For the text-containing cell, return its midpoint in (x, y) coordinate format. 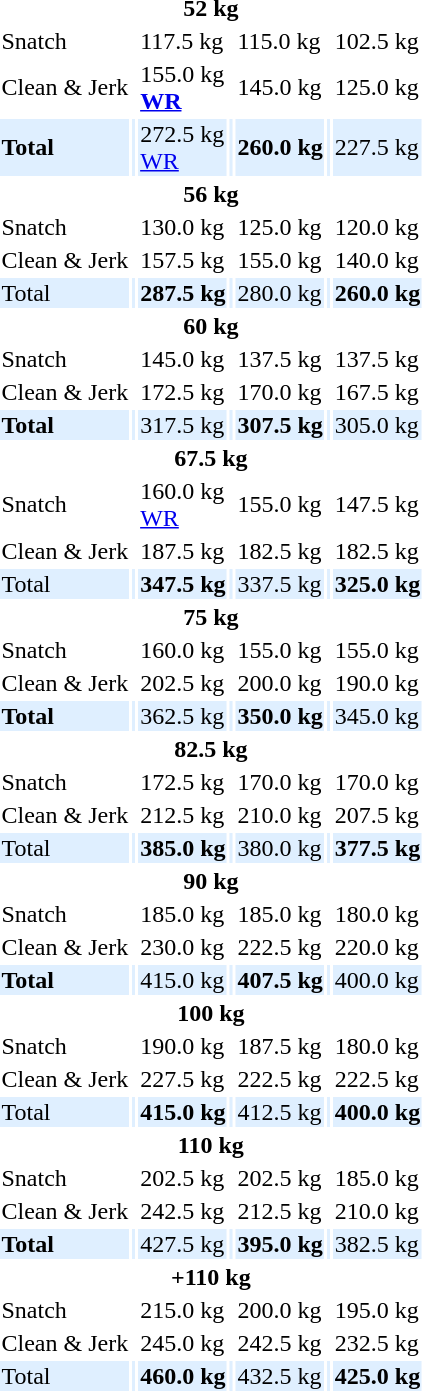
67.5 kg (211, 458)
460.0 kg (183, 1376)
395.0 kg (280, 1244)
232.5 kg (377, 1343)
157.5 kg (183, 260)
120.0 kg (377, 227)
56 kg (211, 194)
90 kg (211, 881)
325.0 kg (377, 584)
307.5 kg (280, 425)
117.5 kg (183, 41)
317.5 kg (183, 425)
287.5 kg (183, 293)
195.0 kg (377, 1310)
110 kg (211, 1145)
215.0 kg (183, 1310)
362.5 kg (183, 716)
347.5 kg (183, 584)
385.0 kg (183, 848)
140.0 kg (377, 260)
412.5 kg (280, 1112)
382.5 kg (377, 1244)
425.0 kg (377, 1376)
115.0 kg (280, 41)
345.0 kg (377, 716)
160.0 kg (183, 650)
380.0 kg (280, 848)
75 kg (211, 617)
147.5 kg (377, 504)
280.0 kg (280, 293)
167.5 kg (377, 392)
220.0 kg (377, 947)
60 kg (211, 326)
100 kg (211, 1013)
82.5 kg (211, 749)
272.5 kgWR (183, 148)
245.0 kg (183, 1343)
207.5 kg (377, 815)
432.5 kg (280, 1376)
+110 kg (211, 1277)
407.5 kg (280, 980)
427.5 kg (183, 1244)
337.5 kg (280, 584)
130.0 kg (183, 227)
155.0 kgWR (183, 88)
102.5 kg (377, 41)
377.5 kg (377, 848)
305.0 kg (377, 425)
230.0 kg (183, 947)
160.0 kgWR (183, 504)
350.0 kg (280, 716)
